Provide the [x, y] coordinate of the cell's center where the given text is located.  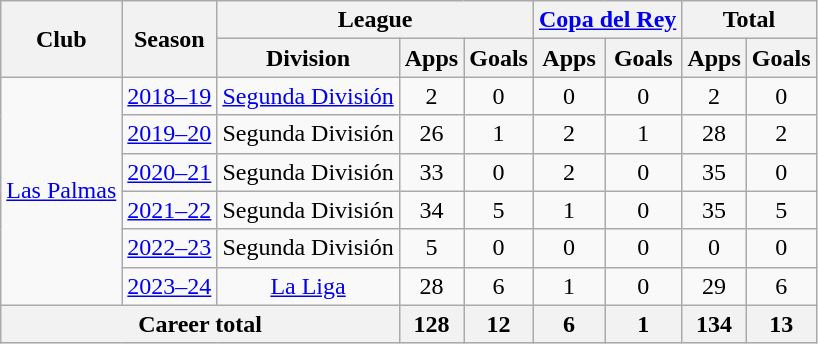
128 [431, 324]
Copa del Rey [607, 20]
33 [431, 172]
2021–22 [170, 210]
12 [499, 324]
2019–20 [170, 134]
2022–23 [170, 248]
29 [714, 286]
2018–19 [170, 96]
26 [431, 134]
Career total [200, 324]
Season [170, 39]
Total [749, 20]
34 [431, 210]
2023–24 [170, 286]
13 [781, 324]
Division [308, 58]
134 [714, 324]
League [376, 20]
2020–21 [170, 172]
La Liga [308, 286]
Las Palmas [62, 191]
Club [62, 39]
